Scan for the cell matching the given text and deliver its [x, y] coordinate at center. 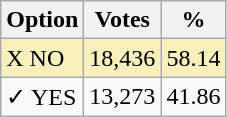
58.14 [194, 58]
Votes [122, 20]
Option [42, 20]
13,273 [122, 97]
✓ YES [42, 97]
% [194, 20]
41.86 [194, 97]
18,436 [122, 58]
X NO [42, 58]
